Capture the cell that displays the provided text and extract its [x, y] central coordinate. 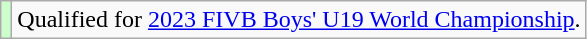
Qualified for 2023 FIVB Boys' U19 World Championship. [299, 20]
